Return (X, Y) of the center of cell containing provided text 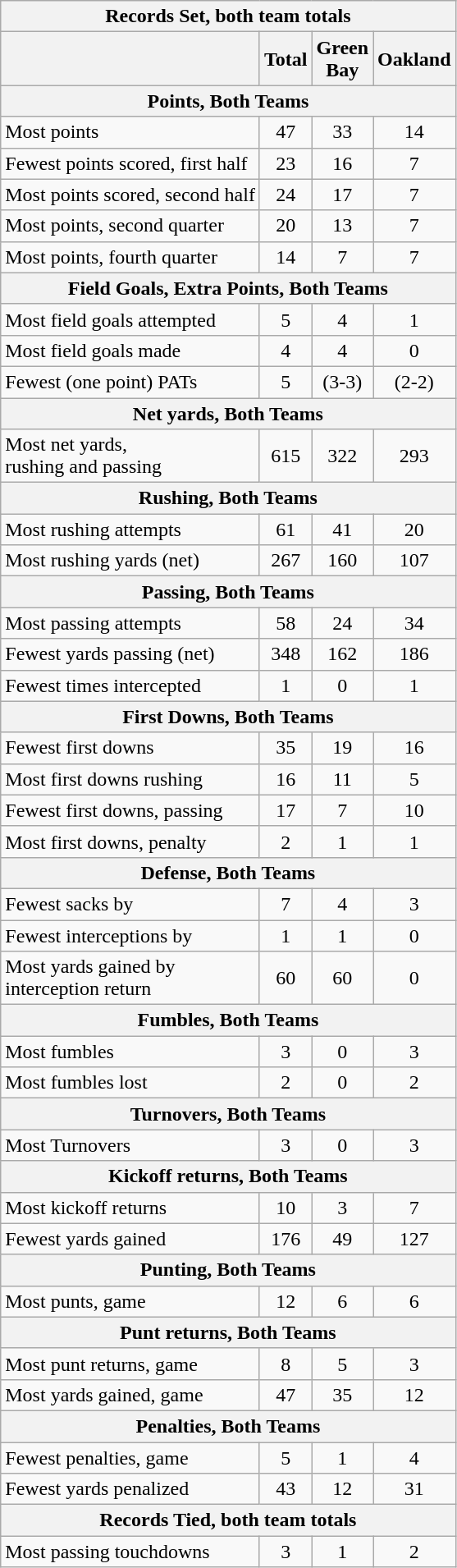
162 (343, 654)
Green Bay (343, 59)
Fewest points scored, first half (130, 163)
13 (343, 226)
Most points (130, 132)
41 (343, 530)
Most rushing attempts (130, 530)
186 (414, 654)
43 (286, 1489)
322 (343, 456)
Fumbles, Both Teams (228, 1020)
Fewest times intercepted (130, 685)
Most points, second quarter (130, 226)
107 (414, 561)
Punting, Both Teams (228, 1270)
Most fumbles lost (130, 1083)
49 (343, 1239)
61 (286, 530)
615 (286, 456)
Most punts, game (130, 1301)
11 (343, 779)
Punt returns, Both Teams (228, 1332)
Fewest first downs, passing (130, 810)
Fewest first downs (130, 748)
Fewest sacks by (130, 904)
Fewest yards gained (130, 1239)
348 (286, 654)
Defense, Both Teams (228, 873)
Total (286, 59)
34 (414, 623)
267 (286, 561)
Fewest penalties, game (130, 1457)
Rushing, Both Teams (228, 498)
Most points scored, second half (130, 195)
Records Tied, both team totals (228, 1520)
33 (343, 132)
Turnovers, Both Teams (228, 1114)
Most first downs rushing (130, 779)
Most passing touchdowns (130, 1552)
Passing, Both Teams (228, 592)
160 (343, 561)
19 (343, 748)
23 (286, 163)
Most points, fourth quarter (130, 257)
Fewest yards penalized (130, 1489)
Most rushing yards (net) (130, 561)
Most field goals attempted (130, 319)
176 (286, 1239)
Penalties, Both Teams (228, 1426)
293 (414, 456)
Points, Both Teams (228, 101)
First Downs, Both Teams (228, 717)
Most net yards, rushing and passing (130, 456)
Most field goals made (130, 351)
Most yards gained, game (130, 1395)
Most first downs, penalty (130, 841)
Most punt returns, game (130, 1364)
(3-3) (343, 382)
Records Set, both team totals (228, 16)
Most Turnovers (130, 1145)
Oakland (414, 59)
Most passing attempts (130, 623)
Most yards gained by interception return (130, 979)
58 (286, 623)
Fewest yards passing (net) (130, 654)
Fewest interceptions by (130, 935)
Field Goals, Extra Points, Both Teams (228, 288)
Net yards, Both Teams (228, 413)
Kickoff returns, Both Teams (228, 1176)
Most fumbles (130, 1052)
127 (414, 1239)
31 (414, 1489)
(2-2) (414, 382)
Fewest (one point) PATs (130, 382)
Most kickoff returns (130, 1208)
8 (286, 1364)
